Extract the (x, y) coordinate from the center of the cell holding the provided text.  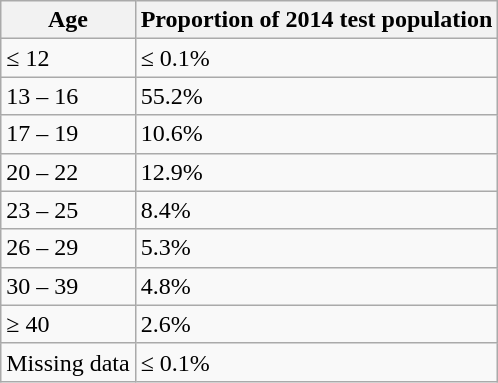
Missing data (68, 362)
26 – 29 (68, 248)
Proportion of 2014 test population (316, 20)
Age (68, 20)
23 – 25 (68, 210)
4.8% (316, 286)
≤ 12 (68, 58)
2.6% (316, 324)
8.4% (316, 210)
5.3% (316, 248)
55.2% (316, 96)
17 – 19 (68, 134)
13 – 16 (68, 96)
20 – 22 (68, 172)
10.6% (316, 134)
30 – 39 (68, 286)
≥ 40 (68, 324)
12.9% (316, 172)
